Find where the given text appears and provide that cell's center as [x, y] coordinate. 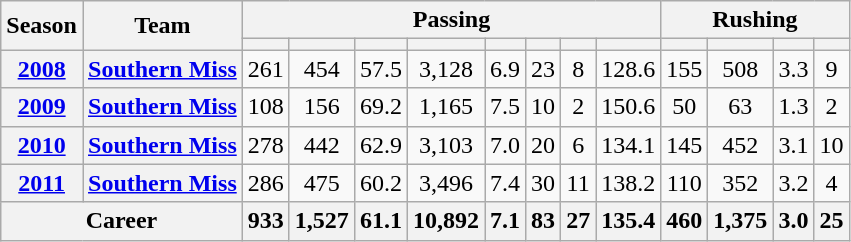
1,165 [446, 107]
150.6 [628, 107]
286 [266, 183]
8 [578, 69]
352 [740, 183]
1,527 [322, 221]
63 [740, 107]
108 [266, 107]
6.9 [504, 69]
50 [684, 107]
475 [322, 183]
Rushing [755, 20]
7.1 [504, 221]
20 [544, 145]
2008 [42, 69]
3.0 [794, 221]
3.2 [794, 183]
135.4 [628, 221]
2010 [42, 145]
460 [684, 221]
134.1 [628, 145]
2011 [42, 183]
3,103 [446, 145]
23 [544, 69]
4 [832, 183]
933 [266, 221]
Team [162, 26]
7.5 [504, 107]
1.3 [794, 107]
6 [578, 145]
3.1 [794, 145]
Season [42, 26]
10,892 [446, 221]
442 [322, 145]
2009 [42, 107]
145 [684, 145]
128.6 [628, 69]
Career [122, 221]
57.5 [380, 69]
25 [832, 221]
278 [266, 145]
261 [266, 69]
110 [684, 183]
7.0 [504, 145]
62.9 [380, 145]
3,496 [446, 183]
3.3 [794, 69]
9 [832, 69]
69.2 [380, 107]
452 [740, 145]
27 [578, 221]
11 [578, 183]
30 [544, 183]
138.2 [628, 183]
60.2 [380, 183]
454 [322, 69]
83 [544, 221]
7.4 [504, 183]
155 [684, 69]
508 [740, 69]
Passing [451, 20]
156 [322, 107]
61.1 [380, 221]
1,375 [740, 221]
3,128 [446, 69]
